Detect which cell encompasses the target text, then output its [X, Y] center coordinate. 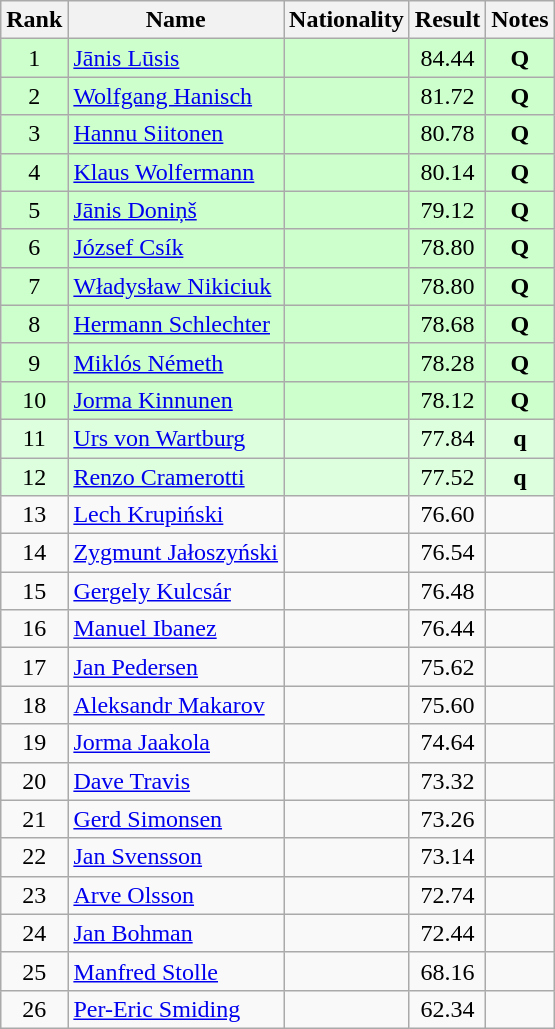
78.28 [447, 362]
80.78 [447, 134]
Manuel Ibanez [176, 629]
Jan Pedersen [176, 667]
Renzo Cramerotti [176, 477]
6 [34, 248]
77.84 [447, 438]
12 [34, 477]
Jorma Kinnunen [176, 400]
9 [34, 362]
József Csík [176, 248]
Result [447, 20]
80.14 [447, 172]
1 [34, 58]
13 [34, 515]
3 [34, 134]
25 [34, 971]
Hannu Siitonen [176, 134]
Urs von Wartburg [176, 438]
Rank [34, 20]
73.26 [447, 819]
62.34 [447, 1009]
Jan Svensson [176, 857]
78.12 [447, 400]
Władysław Nikiciuk [176, 286]
Per-Eric Smiding [176, 1009]
78.68 [447, 324]
81.72 [447, 96]
17 [34, 667]
20 [34, 781]
Wolfgang Hanisch [176, 96]
5 [34, 210]
Gergely Kulcsár [176, 591]
11 [34, 438]
76.48 [447, 591]
Jānis Doniņš [176, 210]
84.44 [447, 58]
8 [34, 324]
68.16 [447, 971]
Nationality [347, 20]
2 [34, 96]
Dave Travis [176, 781]
19 [34, 743]
18 [34, 705]
Zygmunt Jałoszyński [176, 553]
Aleksandr Makarov [176, 705]
75.62 [447, 667]
16 [34, 629]
Klaus Wolfermann [176, 172]
77.52 [447, 477]
Gerd Simonsen [176, 819]
Hermann Schlechter [176, 324]
15 [34, 591]
Arve Olsson [176, 895]
Manfred Stolle [176, 971]
Miklós Németh [176, 362]
23 [34, 895]
26 [34, 1009]
73.14 [447, 857]
79.12 [447, 210]
76.60 [447, 515]
72.74 [447, 895]
7 [34, 286]
24 [34, 933]
74.64 [447, 743]
4 [34, 172]
10 [34, 400]
Lech Krupiński [176, 515]
72.44 [447, 933]
21 [34, 819]
75.60 [447, 705]
Jorma Jaakola [176, 743]
73.32 [447, 781]
Jānis Lūsis [176, 58]
76.54 [447, 553]
14 [34, 553]
22 [34, 857]
76.44 [447, 629]
Notes [520, 20]
Name [176, 20]
Jan Bohman [176, 933]
